Scan for the cell matching the given text and deliver its [x, y] coordinate at center. 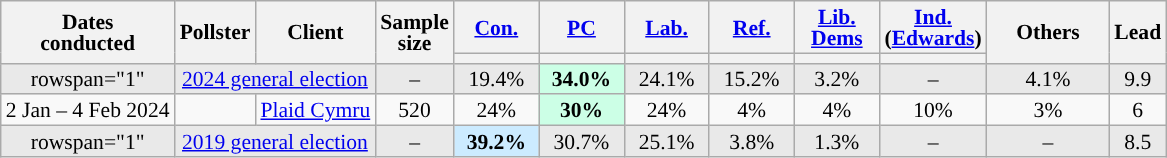
Others [1048, 32]
8.5 [1138, 142]
2024 general election [276, 78]
1.3% [836, 142]
15.2% [752, 78]
Lead [1138, 32]
520 [414, 110]
Lab. [666, 27]
Ref. [752, 27]
Ind. (Edwards) [932, 27]
Plaid Cymru [315, 110]
Pollster [216, 32]
3.8% [752, 142]
19.4% [496, 78]
3.2% [836, 78]
4.1% [1048, 78]
Con. [496, 27]
Datesconducted [88, 32]
34.0% [582, 78]
Client [315, 32]
30.7% [582, 142]
Lib. Dems [836, 27]
10% [932, 110]
25.1% [666, 142]
PC [582, 27]
39.2% [496, 142]
24.1% [666, 78]
Samplesize [414, 32]
2019 general election [276, 142]
2 Jan – 4 Feb 2024 [88, 110]
30% [582, 110]
3% [1048, 110]
6 [1138, 110]
9.9 [1138, 78]
